Output the (X, Y) coordinate of the center of the cell containing the given text.  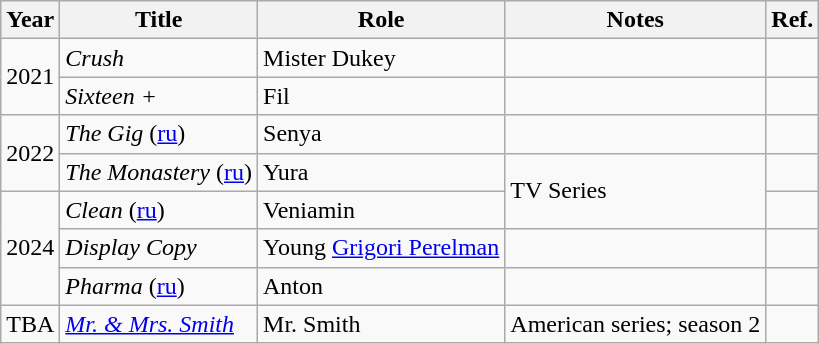
American series; season 2 (636, 324)
Fil (382, 96)
Senya (382, 134)
Role (382, 20)
Mister Dukey (382, 58)
Mr. & Mrs. Smith (159, 324)
TV Series (636, 191)
Notes (636, 20)
Veniamin (382, 210)
Sixteen + (159, 96)
The Gig (ru) (159, 134)
2021 (30, 77)
The Monastery (ru) (159, 172)
2024 (30, 248)
2022 (30, 153)
Title (159, 20)
Crush (159, 58)
Yura (382, 172)
Year (30, 20)
Pharma (ru) (159, 286)
Mr. Smith (382, 324)
TBA (30, 324)
Clean (ru) (159, 210)
Anton (382, 286)
Young Grigori Perelman (382, 248)
Display Copy (159, 248)
Ref. (792, 20)
